Extract the (X, Y) coordinate from the center of the cell holding the provided text.  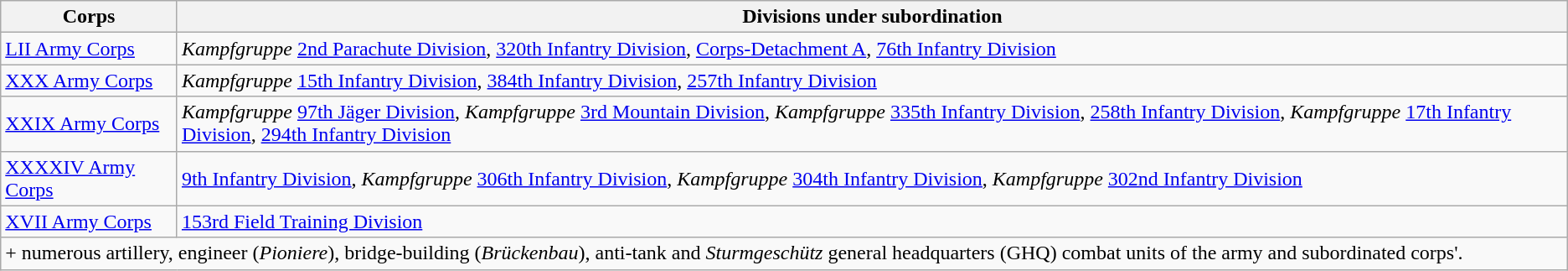
LII Army Corps (89, 49)
XXIX Army Corps (89, 124)
XXX Army Corps (89, 81)
Kampfgruppe 2nd Parachute Division, 320th Infantry Division, Corps-Detachment A, 76th Infantry Division (872, 49)
Divisions under subordination (872, 17)
XXXXIV Army Corps (89, 178)
9th Infantry Division, Kampfgruppe 306th Infantry Division, Kampfgruppe 304th Infantry Division, Kampfgruppe 302nd Infantry Division (872, 178)
XVII Army Corps (89, 221)
Kampfgruppe 15th Infantry Division, 384th Infantry Division, 257th Infantry Division (872, 81)
Corps (89, 17)
153rd Field Training Division (872, 221)
